From the cell containing the given text, extract its center point as (X, Y) coordinate. 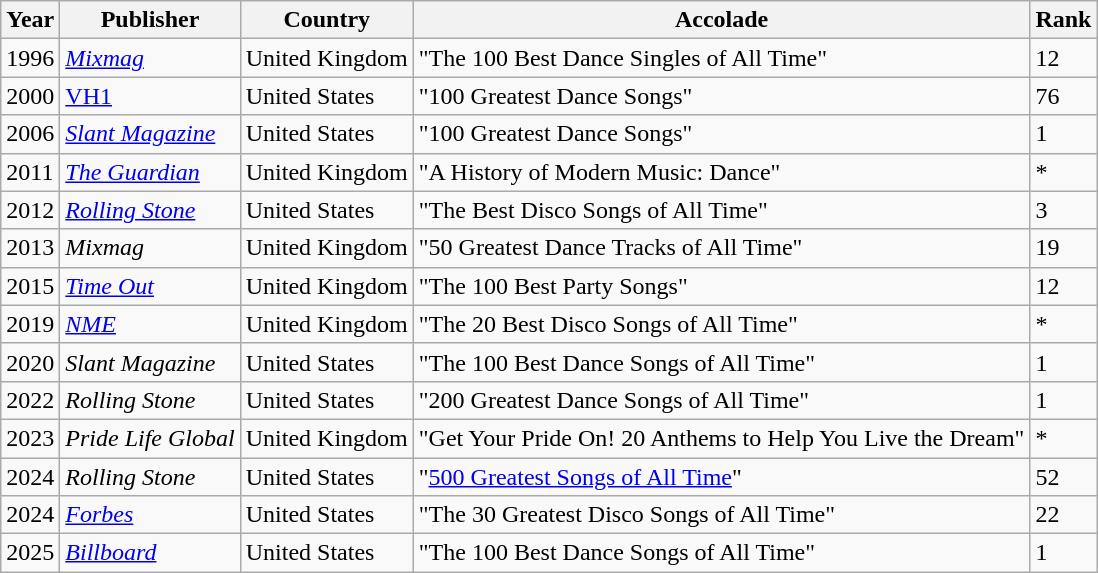
2015 (30, 286)
2006 (30, 134)
Year (30, 20)
"A History of Modern Music: Dance" (722, 172)
Time Out (150, 286)
2022 (30, 400)
3 (1064, 210)
"The 20 Best Disco Songs of All Time" (722, 324)
2025 (30, 553)
NME (150, 324)
52 (1064, 477)
Pride Life Global (150, 438)
Country (326, 20)
"Get Your Pride On! 20 Anthems to Help You Live the Dream" (722, 438)
"200 Greatest Dance Songs of All Time" (722, 400)
2000 (30, 96)
"The 30 Greatest Disco Songs of All Time" (722, 515)
2023 (30, 438)
"500 Greatest Songs of All Time" (722, 477)
22 (1064, 515)
2012 (30, 210)
Rank (1064, 20)
19 (1064, 248)
"50 Greatest Dance Tracks of All Time" (722, 248)
VH1 (150, 96)
"The 100 Best Party Songs" (722, 286)
2020 (30, 362)
1996 (30, 58)
"The Best Disco Songs of All Time" (722, 210)
Accolade (722, 20)
Billboard (150, 553)
The Guardian (150, 172)
2019 (30, 324)
2013 (30, 248)
"The 100 Best Dance Singles of All Time" (722, 58)
76 (1064, 96)
2011 (30, 172)
Publisher (150, 20)
Forbes (150, 515)
